Provide the (X, Y) coordinate of the cell's center where the given text is located.  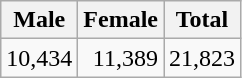
Total (202, 20)
11,389 (121, 58)
10,434 (40, 58)
Female (121, 20)
Male (40, 20)
21,823 (202, 58)
